Return the [X, Y] coordinate for the center point of the cell that contains the specified text.  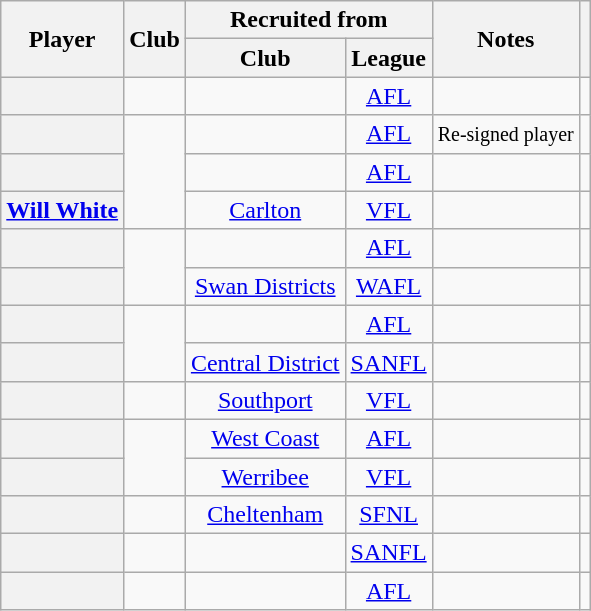
Player [62, 39]
Notes [506, 39]
Will White [62, 210]
SFNL [388, 515]
League [388, 58]
West Coast [265, 438]
Carlton [265, 210]
Werribee [265, 477]
Re-signed player [506, 134]
Swan Districts [265, 286]
Central District [265, 362]
WAFL [388, 286]
Southport [265, 400]
Recruited from [308, 20]
Cheltenham [265, 515]
